Identify which cell holds the provided text, then report its (X, Y) central coordinate. 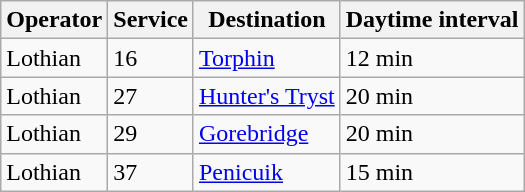
12 min (432, 58)
29 (151, 134)
16 (151, 58)
Penicuik (266, 172)
Daytime interval (432, 20)
Operator (54, 20)
Torphin (266, 58)
37 (151, 172)
Hunter's Tryst (266, 96)
Gorebridge (266, 134)
Service (151, 20)
15 min (432, 172)
27 (151, 96)
Destination (266, 20)
